From the cell containing the given text, extract its center point as (X, Y) coordinate. 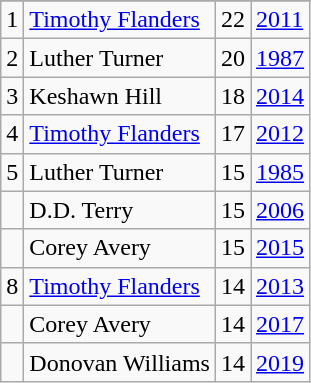
18 (232, 96)
2014 (280, 96)
2011 (280, 20)
20 (232, 58)
8 (12, 286)
1985 (280, 172)
1 (12, 20)
Donovan Williams (120, 362)
1987 (280, 58)
2015 (280, 248)
5 (12, 172)
D.D. Terry (120, 210)
2019 (280, 362)
17 (232, 134)
2006 (280, 210)
Keshawn Hill (120, 96)
2 (12, 58)
2017 (280, 324)
3 (12, 96)
2012 (280, 134)
4 (12, 134)
22 (232, 20)
2013 (280, 286)
